From the cell containing the given text, extract its center point as (X, Y) coordinate. 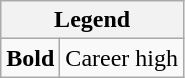
Legend (92, 20)
Bold (30, 58)
Career high (122, 58)
